Return [X, Y] of the center of cell containing provided text 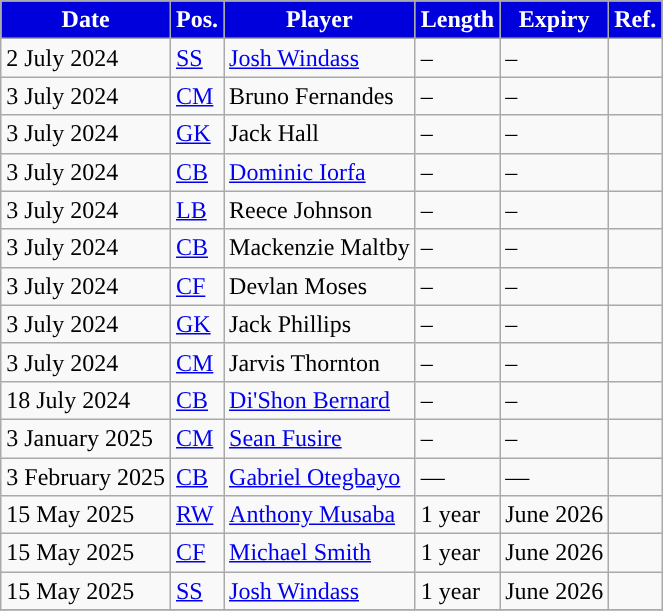
Player [320, 20]
Devlan Moses [320, 286]
Length [457, 20]
2 July 2024 [86, 58]
RW [196, 515]
3 February 2025 [86, 477]
3 January 2025 [86, 438]
Dominic Iorfa [320, 172]
Di'Shon Bernard [320, 400]
Date [86, 20]
Jack Hall [320, 134]
Ref. [636, 20]
Gabriel Otegbayo [320, 477]
Anthony Musaba [320, 515]
LB [196, 210]
18 July 2024 [86, 400]
Reece Johnson [320, 210]
Jarvis Thornton [320, 362]
Sean Fusire [320, 438]
Expiry [554, 20]
Jack Phillips [320, 324]
Pos. [196, 20]
Michael Smith [320, 553]
Bruno Fernandes [320, 96]
Mackenzie Maltby [320, 248]
